Locate the cell with the specified text and output its (X, Y) center coordinate. 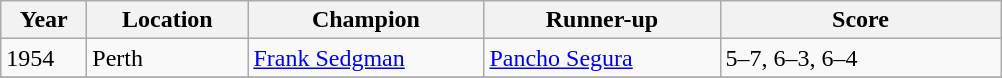
Location (168, 20)
Champion (366, 20)
Pancho Segura (602, 58)
Frank Sedgman (366, 58)
1954 (44, 58)
5–7, 6–3, 6–4 (860, 58)
Runner-up (602, 20)
Perth (168, 58)
Year (44, 20)
Score (860, 20)
